Capture the cell that displays the provided text and extract its (X, Y) central coordinate. 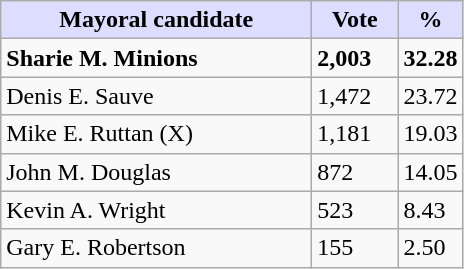
Gary E. Robertson (156, 248)
Vote (355, 20)
Mayoral candidate (156, 20)
Sharie M. Minions (156, 58)
2,003 (355, 58)
1,472 (355, 96)
14.05 (430, 172)
Kevin A. Wright (156, 210)
% (430, 20)
23.72 (430, 96)
John M. Douglas (156, 172)
1,181 (355, 134)
32.28 (430, 58)
Mike E. Ruttan (X) (156, 134)
155 (355, 248)
2.50 (430, 248)
8.43 (430, 210)
872 (355, 172)
523 (355, 210)
19.03 (430, 134)
Denis E. Sauve (156, 96)
